Locate the cell with the specified text and output its [X, Y] center coordinate. 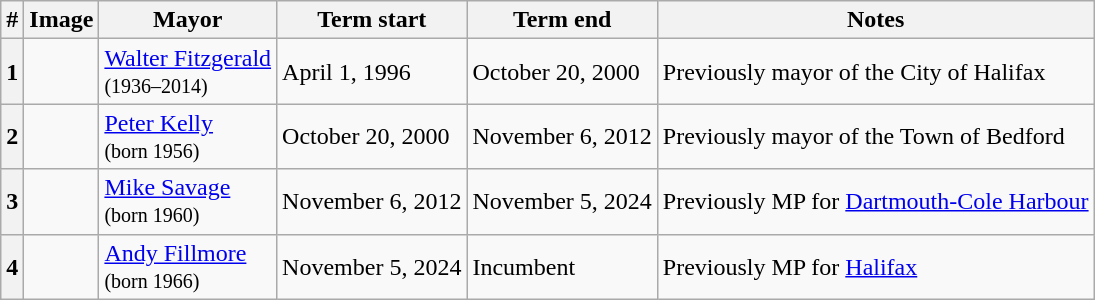
Mike Savage(born 1960) [188, 202]
Peter Kelly(born 1956) [188, 136]
Incumbent [562, 266]
Previously mayor of the Town of Bedford [876, 136]
2 [12, 136]
4 [12, 266]
April 1, 1996 [372, 72]
Previously MP for Halifax [876, 266]
Mayor [188, 20]
Term end [562, 20]
Andy Fillmore(born 1966) [188, 266]
Term start [372, 20]
Walter Fitzgerald(1936–2014) [188, 72]
# [12, 20]
3 [12, 202]
1 [12, 72]
Notes [876, 20]
Previously MP for Dartmouth-Cole Harbour [876, 202]
Previously mayor of the City of Halifax [876, 72]
Image [62, 20]
